For the text-containing cell, return its midpoint in (X, Y) coordinate format. 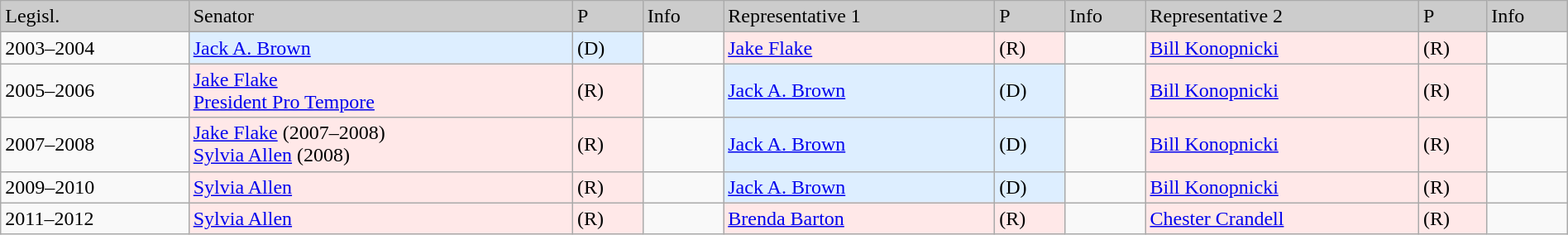
2007–2008 (94, 144)
Jake Flake President Pro Tempore (380, 91)
Chester Crandell (1282, 218)
Jake Flake (2007–2008)Sylvia Allen (2008) (380, 144)
2005–2006 (94, 91)
Jake Flake (859, 48)
2003–2004 (94, 48)
Senator (380, 17)
2009–2010 (94, 187)
Representative 2 (1282, 17)
Legisl. (94, 17)
2011–2012 (94, 218)
Brenda Barton (859, 218)
Representative 1 (859, 17)
